Pinpoint the cell where the given text exists, returning its [x, y] midpoint coordinate. 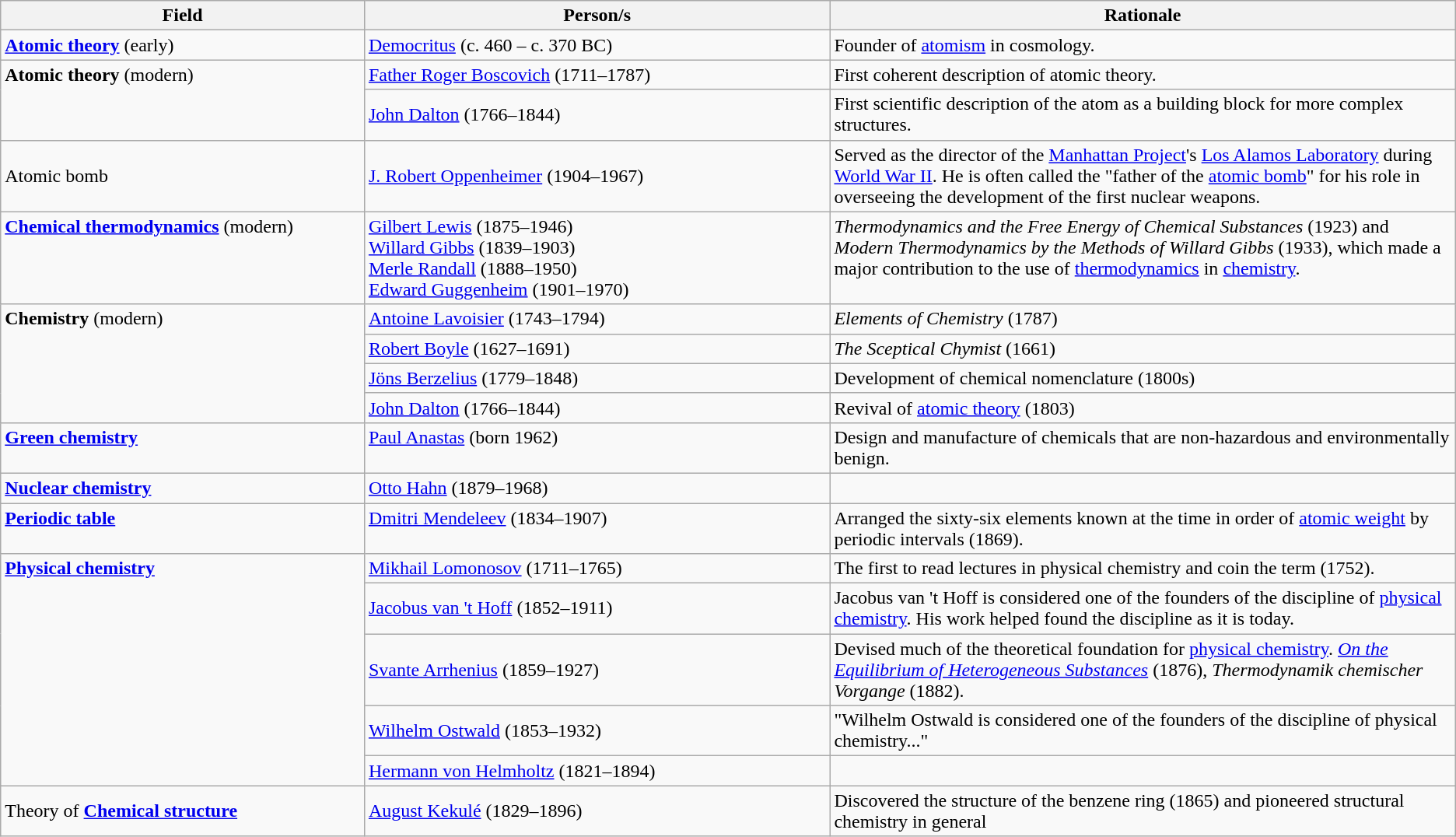
Discovered the structure of the benzene ring (1865) and pioneered structural chemistry in general [1143, 811]
Elements of Chemistry (1787) [1143, 319]
Dmitri Mendeleev (1834–1907) [597, 527]
First scientific description of the atom as a building block for more complex structures. [1143, 115]
Green chemistry [183, 448]
Father Roger Boscovich (1711–1787) [597, 75]
Arranged the sixty-six elements known at the time in order of atomic weight by periodic intervals (1869). [1143, 527]
Atomic bomb [183, 176]
Periodic table [183, 527]
Otto Hahn (1879–1968) [597, 488]
Robert Boyle (1627–1691) [597, 348]
Mikhail Lomonosov (1711–1765) [597, 569]
Hermann von Helmholtz (1821–1894) [597, 771]
Chemical thermodynamics (modern) [183, 258]
Field [183, 16]
Gilbert Lewis (1875–1946)Willard Gibbs (1839–1903)Merle Randall (1888–1950)Edward Guggenheim (1901–1970) [597, 258]
Jacobus van 't Hoff is considered one of the founders of the discipline of physical chemistry. His work helped found the discipline as it is today. [1143, 608]
Chemistry (modern) [183, 363]
Development of chemical nomenclature (1800s) [1143, 378]
Atomic theory (modern) [183, 100]
Rationale [1143, 16]
"Wilhelm Ostwald is considered one of the founders of the discipline of physical chemistry..." [1143, 731]
Atomic theory (early) [183, 45]
Nuclear chemistry [183, 488]
Democritus (c. 460 – c. 370 BC) [597, 45]
Founder of atomism in cosmology. [1143, 45]
Paul Anastas (born 1962) [597, 448]
Wilhelm Ostwald (1853–1932) [597, 731]
Design and manufacture of chemicals that are non-hazardous and environmentally benign. [1143, 448]
Jöns Berzelius (1779–1848) [597, 378]
Svante Arrhenius (1859–1927) [597, 670]
August Kekulé (1829–1896) [597, 811]
The first to read lectures in physical chemistry and coin the term (1752). [1143, 569]
Revival of atomic theory (1803) [1143, 408]
Physical chemistry [183, 670]
First coherent description of atomic theory. [1143, 75]
J. Robert Oppenheimer (1904–1967) [597, 176]
Jacobus van 't Hoff (1852–1911) [597, 608]
The Sceptical Chymist (1661) [1143, 348]
Antoine Lavoisier (1743–1794) [597, 319]
Person/s [597, 16]
Theory of Chemical structure [183, 811]
